For the text-containing cell, return its midpoint in (X, Y) coordinate format. 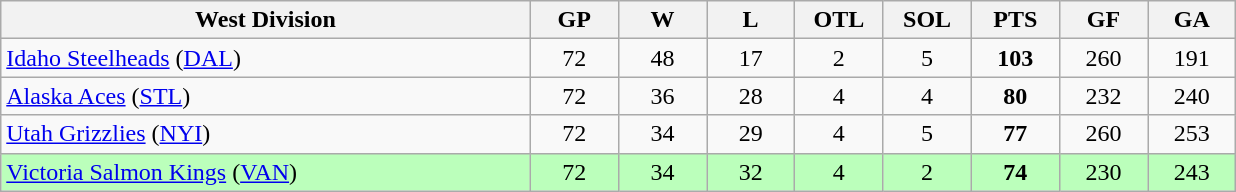
232 (1103, 96)
28 (751, 96)
Alaska Aces (STL) (266, 96)
36 (662, 96)
103 (1015, 58)
W (662, 20)
230 (1103, 172)
GA (1192, 20)
48 (662, 58)
243 (1192, 172)
SOL (927, 20)
29 (751, 134)
32 (751, 172)
GP (574, 20)
GF (1103, 20)
Utah Grizzlies (NYI) (266, 134)
OTL (839, 20)
253 (1192, 134)
Victoria Salmon Kings (VAN) (266, 172)
L (751, 20)
74 (1015, 172)
77 (1015, 134)
Idaho Steelheads (DAL) (266, 58)
17 (751, 58)
80 (1015, 96)
West Division (266, 20)
PTS (1015, 20)
191 (1192, 58)
240 (1192, 96)
